For the text-containing cell, return its midpoint in (X, Y) coordinate format. 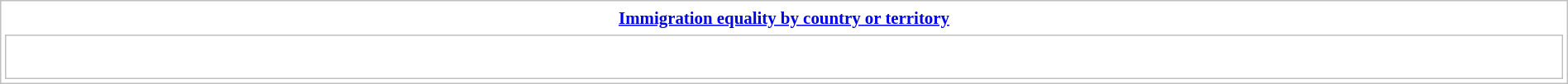
Immigration equality by country or territory (784, 18)
